For the text-containing cell, return its midpoint in [x, y] coordinate format. 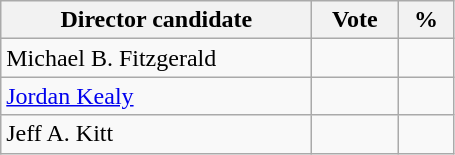
Jordan Kealy [156, 96]
% [426, 20]
Director candidate [156, 20]
Michael B. Fitzgerald [156, 58]
Vote [355, 20]
Jeff A. Kitt [156, 134]
